Determine the [X, Y] coordinate at the center of the cell enclosing the given text.  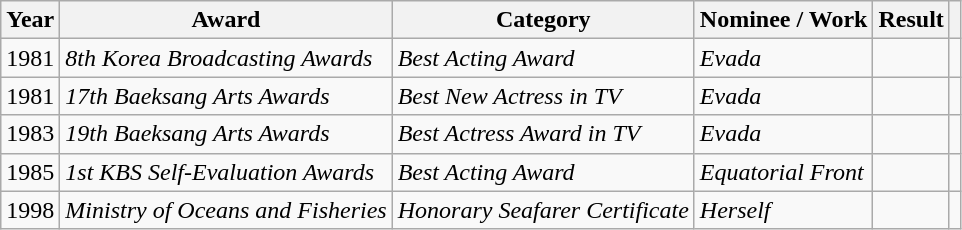
Nominee / Work [784, 20]
1983 [30, 134]
1998 [30, 210]
Result [911, 20]
Ministry of Oceans and Fisheries [226, 210]
8th Korea Broadcasting Awards [226, 58]
17th Baeksang Arts Awards [226, 96]
Best Actress Award in TV [543, 134]
Best New Actress in TV [543, 96]
Category [543, 20]
1985 [30, 172]
Award [226, 20]
Year [30, 20]
19th Baeksang Arts Awards [226, 134]
Equatorial Front [784, 172]
1st KBS Self-Evaluation Awards [226, 172]
Honorary Seafarer Certificate [543, 210]
Herself [784, 210]
